Return the [x, y] coordinate for the center point of the cell that contains the specified text.  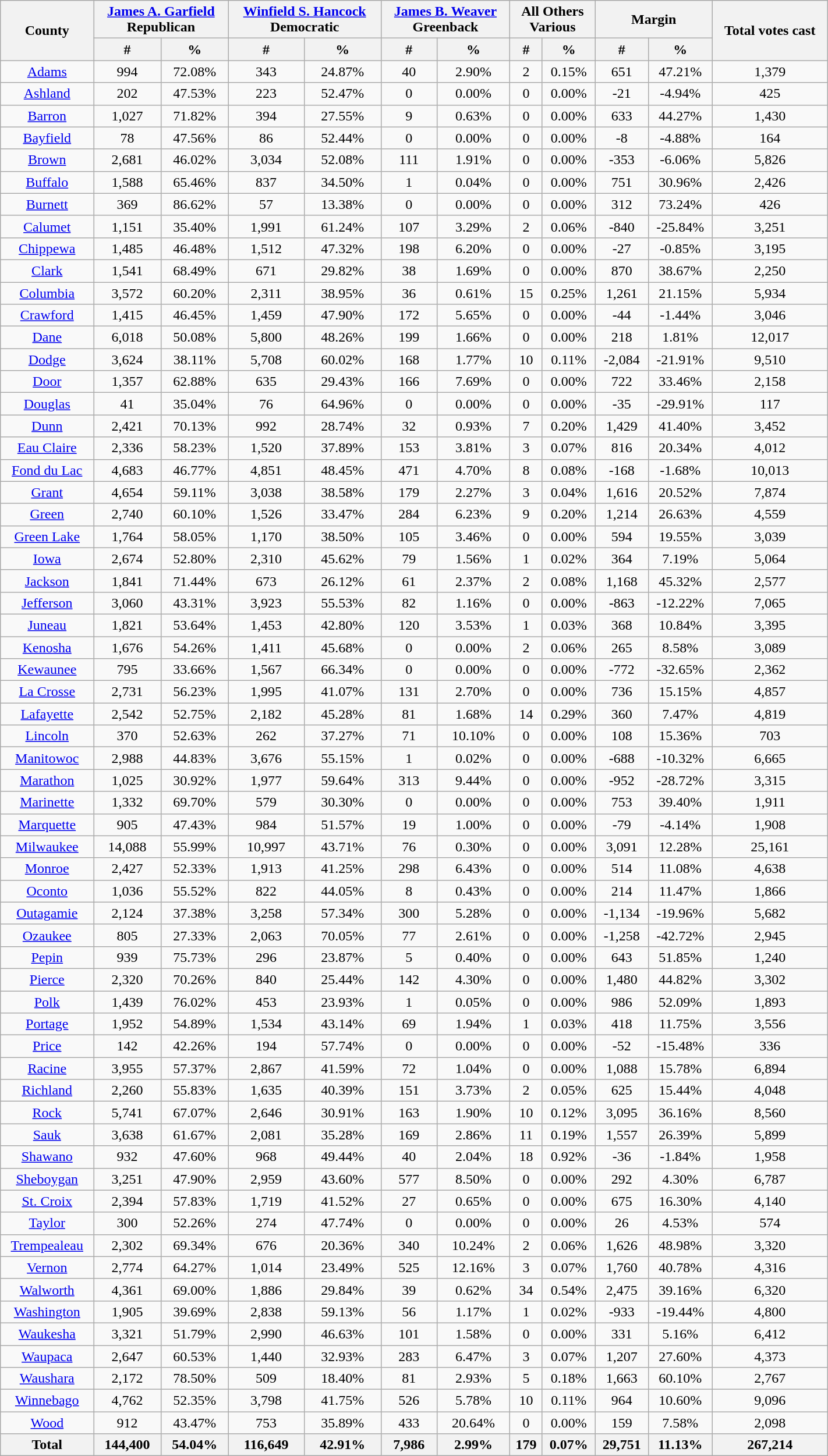
10.24% [473, 1245]
722 [622, 382]
72.08% [194, 72]
38.95% [342, 293]
1,952 [128, 1024]
33.46% [680, 382]
822 [266, 891]
39 [409, 1290]
9,510 [770, 360]
1.17% [473, 1312]
1,453 [266, 625]
-8 [622, 138]
78 [128, 138]
986 [622, 1002]
14 [526, 714]
1.81% [680, 338]
53.64% [194, 625]
2,577 [770, 581]
-27 [622, 248]
56.23% [194, 692]
932 [128, 1157]
795 [128, 670]
Outagamie [47, 913]
1,480 [622, 979]
1,557 [622, 1135]
968 [266, 1157]
3,638 [128, 1135]
Burnett [47, 204]
2.37% [473, 581]
37.27% [342, 736]
4,373 [770, 1356]
2,959 [266, 1179]
0.61% [473, 293]
60.02% [342, 360]
816 [622, 448]
2.86% [473, 1135]
Pierce [47, 979]
54.04% [194, 1445]
Dane [47, 338]
5.65% [473, 315]
5,899 [770, 1135]
267,214 [770, 1445]
Portage [47, 1024]
1,866 [770, 891]
40.39% [342, 1091]
643 [622, 957]
2.90% [473, 72]
James A. GarfieldRepublican [161, 20]
1,240 [770, 957]
59.64% [342, 780]
1,908 [770, 825]
58.05% [194, 537]
69 [409, 1024]
52.08% [342, 160]
21.15% [680, 293]
5.28% [473, 913]
Total votes cast [770, 30]
26 [622, 1223]
33.47% [342, 514]
-12.22% [680, 603]
25.44% [342, 979]
All OthersVarious [553, 20]
46.45% [194, 315]
336 [770, 1046]
47.56% [194, 138]
26.12% [342, 581]
7.58% [680, 1423]
0.12% [568, 1113]
1,588 [128, 182]
4,559 [770, 514]
364 [622, 559]
Washington [47, 1312]
41.25% [342, 869]
34.50% [342, 182]
37.38% [194, 913]
284 [409, 514]
Marathon [47, 780]
0.62% [473, 1290]
Sheboygan [47, 1179]
Bayfield [47, 138]
Brown [47, 160]
2,990 [266, 1334]
3,624 [128, 360]
992 [266, 426]
3,302 [770, 979]
Door [47, 382]
Richland [47, 1091]
5,708 [266, 360]
360 [622, 714]
52.33% [194, 869]
2,336 [128, 448]
Crawford [47, 315]
1.16% [473, 603]
52.80% [194, 559]
3.29% [473, 226]
-952 [622, 780]
340 [409, 1245]
625 [622, 1091]
870 [622, 271]
369 [128, 204]
3,060 [128, 603]
-36 [622, 1157]
41.07% [342, 692]
Douglas [47, 404]
10.60% [680, 1401]
29.43% [342, 382]
55.52% [194, 891]
St. Croix [47, 1201]
1,512 [266, 248]
-863 [622, 603]
60.53% [194, 1356]
1.58% [473, 1334]
7,065 [770, 603]
370 [128, 736]
4,654 [128, 492]
33.66% [194, 670]
-52 [622, 1046]
37.89% [342, 448]
Marinette [47, 802]
40.78% [680, 1267]
38.11% [194, 360]
64.27% [194, 1267]
1.04% [473, 1068]
805 [128, 935]
Kenosha [47, 648]
43.14% [342, 1024]
4,012 [770, 448]
3,556 [770, 1024]
5,064 [770, 559]
471 [409, 470]
-42.72% [680, 935]
73.24% [680, 204]
23.49% [342, 1267]
1,886 [266, 1290]
71.82% [194, 116]
38.67% [680, 271]
1,526 [266, 514]
-1.84% [680, 1157]
39.16% [680, 1290]
-168 [622, 470]
Buffalo [47, 182]
54.89% [194, 1024]
218 [622, 338]
120 [409, 625]
15.78% [680, 1068]
15.36% [680, 736]
Chippewa [47, 248]
1,567 [266, 670]
11.13% [680, 1445]
418 [622, 1024]
107 [409, 226]
46.77% [194, 470]
Waukesha [47, 1334]
3,452 [770, 426]
4.53% [680, 1223]
194 [266, 1046]
57.37% [194, 1068]
7.47% [680, 714]
48.45% [342, 470]
61.24% [342, 226]
105 [409, 537]
Pepin [47, 957]
59.11% [194, 492]
Price [47, 1046]
35.04% [194, 404]
296 [266, 957]
633 [622, 116]
Wood [47, 1423]
36.16% [680, 1113]
68.49% [194, 271]
Calumet [47, 226]
214 [622, 891]
1,088 [622, 1068]
1,841 [128, 581]
-4.88% [680, 138]
312 [622, 204]
7 [526, 426]
58.23% [194, 448]
12,017 [770, 338]
52.44% [342, 138]
35.89% [342, 1423]
Adams [47, 72]
1,485 [128, 248]
65.46% [194, 182]
36 [409, 293]
76.02% [194, 1002]
41 [128, 404]
2.04% [473, 1157]
Winfield S. HancockDemocratic [305, 20]
-35 [622, 404]
69.00% [194, 1290]
594 [622, 537]
2,081 [266, 1135]
-688 [622, 758]
9.44% [473, 780]
3,258 [266, 913]
41.59% [342, 1068]
69.70% [194, 802]
199 [409, 338]
75.73% [194, 957]
4,800 [770, 1312]
0.63% [473, 116]
1,905 [128, 1312]
2,646 [266, 1113]
15.15% [680, 692]
15.44% [680, 1091]
27.60% [680, 1356]
153 [409, 448]
57.74% [342, 1046]
44.05% [342, 891]
673 [266, 581]
41.75% [342, 1401]
1.90% [473, 1113]
1,893 [770, 1002]
2,475 [622, 1290]
394 [266, 116]
38.58% [342, 492]
48.26% [342, 338]
3,321 [128, 1334]
-29.91% [680, 404]
1,760 [622, 1267]
2,394 [128, 1201]
45.28% [342, 714]
-840 [622, 226]
4,819 [770, 714]
56 [409, 1312]
6,018 [128, 338]
44.82% [680, 979]
1,151 [128, 226]
2,063 [266, 935]
-1.44% [680, 315]
Winnebago [47, 1401]
Shawano [47, 1157]
1,214 [622, 514]
3,395 [770, 625]
151 [409, 1091]
2,124 [128, 913]
23.87% [342, 957]
60.20% [194, 293]
55.53% [342, 603]
5,826 [770, 160]
-1,134 [622, 913]
Kewaunee [47, 670]
2,426 [770, 182]
Lincoln [47, 736]
29,751 [622, 1445]
837 [266, 182]
52.47% [342, 94]
43.60% [342, 1179]
44.83% [194, 758]
Jefferson [47, 603]
72 [409, 1068]
Dodge [47, 360]
12.28% [680, 847]
5,682 [770, 913]
La Crosse [47, 692]
44.27% [680, 116]
43.31% [194, 603]
70.05% [342, 935]
1,958 [770, 1157]
1.77% [473, 360]
577 [409, 1179]
0.15% [568, 72]
39.69% [194, 1312]
3,089 [770, 648]
45.32% [680, 581]
-32.65% [680, 670]
6,787 [770, 1179]
3,955 [128, 1068]
86 [266, 138]
-10.32% [680, 758]
2,838 [266, 1312]
1,332 [128, 802]
526 [409, 1401]
Grant [47, 492]
Manitowoc [47, 758]
676 [266, 1245]
78.50% [194, 1379]
Oconto [47, 891]
274 [266, 1223]
42.91% [342, 1445]
55.99% [194, 847]
Ashland [47, 94]
939 [128, 957]
-772 [622, 670]
Iowa [47, 559]
Taylor [47, 1223]
1.66% [473, 338]
3.53% [473, 625]
223 [266, 94]
29.84% [342, 1290]
19 [409, 825]
69.34% [194, 1245]
61.67% [194, 1135]
751 [622, 182]
39.40% [680, 802]
4,140 [770, 1201]
1.00% [473, 825]
651 [622, 72]
3.81% [473, 448]
1,626 [622, 1245]
671 [266, 271]
3,572 [128, 293]
46.02% [194, 160]
10.10% [473, 736]
86.62% [194, 204]
4,851 [266, 470]
3,195 [770, 248]
514 [622, 869]
6,412 [770, 1334]
57.34% [342, 913]
675 [622, 1201]
77 [409, 935]
2,740 [128, 514]
-79 [622, 825]
25,161 [770, 847]
1,541 [128, 271]
131 [409, 692]
912 [128, 1423]
2.93% [473, 1379]
27 [409, 1201]
166 [409, 382]
24.87% [342, 72]
7,874 [770, 492]
0.54% [568, 1290]
57.83% [194, 1201]
1,991 [266, 226]
Green Lake [47, 537]
27.55% [342, 116]
2,767 [770, 1379]
Ozaukee [47, 935]
2,542 [128, 714]
59.13% [342, 1312]
1,027 [128, 116]
0.43% [473, 891]
51.57% [342, 825]
57 [266, 204]
2.99% [473, 1445]
984 [266, 825]
-21.91% [680, 360]
18 [526, 1157]
3,923 [266, 603]
1,911 [770, 802]
Columbia [47, 293]
1,379 [770, 72]
61 [409, 581]
4,683 [128, 470]
0.30% [473, 847]
579 [266, 802]
2,302 [128, 1245]
840 [266, 979]
James B. WeaverGreenback [445, 20]
52.35% [194, 1401]
1,014 [266, 1267]
51.79% [194, 1334]
1,261 [622, 293]
Milwaukee [47, 847]
1,764 [128, 537]
6,320 [770, 1290]
32 [409, 426]
-28.72% [680, 780]
43.47% [194, 1423]
3,038 [266, 492]
4,361 [128, 1290]
45.68% [342, 648]
79 [409, 559]
-15.48% [680, 1046]
52.75% [194, 714]
48.98% [680, 1245]
20.64% [473, 1423]
Sauk [47, 1135]
29.82% [342, 271]
703 [770, 736]
1.94% [473, 1024]
1,676 [128, 648]
5,800 [266, 338]
38 [409, 271]
736 [622, 692]
66.34% [342, 670]
2,310 [266, 559]
1,977 [266, 780]
1,719 [266, 1201]
2,647 [128, 1356]
46.48% [194, 248]
30.91% [342, 1113]
35.40% [194, 226]
298 [409, 869]
-353 [622, 160]
20.36% [342, 1245]
54.26% [194, 648]
2,681 [128, 160]
1,170 [266, 537]
47.53% [194, 94]
343 [266, 72]
265 [622, 648]
3,320 [770, 1245]
Racine [47, 1068]
Barron [47, 116]
3,095 [622, 1113]
50.08% [194, 338]
159 [622, 1423]
1,411 [266, 648]
1,663 [622, 1379]
9,096 [770, 1401]
172 [409, 315]
3.46% [473, 537]
0.19% [568, 1135]
433 [409, 1423]
Dunn [47, 426]
20.52% [680, 492]
67.07% [194, 1113]
-25.84% [680, 226]
Jackson [47, 581]
2,867 [266, 1068]
7.69% [473, 382]
-933 [622, 1312]
1.91% [473, 160]
1,439 [128, 1002]
2,945 [770, 935]
2,774 [128, 1267]
1,429 [622, 426]
20.34% [680, 448]
11.47% [680, 891]
108 [622, 736]
15 [526, 293]
1,440 [266, 1356]
41.40% [680, 426]
43.71% [342, 847]
55.15% [342, 758]
47.60% [194, 1157]
70.26% [194, 979]
71.44% [194, 581]
994 [128, 72]
144,400 [128, 1445]
0.29% [568, 714]
47.21% [680, 72]
-19.96% [680, 913]
26.63% [680, 514]
117 [770, 404]
101 [409, 1334]
3,039 [770, 537]
14,088 [128, 847]
11.75% [680, 1024]
10,997 [266, 847]
4.70% [473, 470]
10.84% [680, 625]
6.20% [473, 248]
964 [622, 1401]
2,182 [266, 714]
5.78% [473, 1401]
1.56% [473, 559]
3,034 [266, 160]
42.26% [194, 1046]
2,098 [770, 1423]
905 [128, 825]
2,731 [128, 692]
8,560 [770, 1113]
46.63% [342, 1334]
574 [770, 1223]
635 [266, 382]
64.96% [342, 404]
168 [409, 360]
2,172 [128, 1379]
7,986 [409, 1445]
2,260 [128, 1091]
8.50% [473, 1179]
0.25% [568, 293]
-4.94% [680, 94]
62.88% [194, 382]
13.38% [342, 204]
1,168 [622, 581]
1,357 [128, 382]
-1,258 [622, 935]
1,913 [266, 869]
2,988 [128, 758]
-4.14% [680, 825]
Green [47, 514]
12.16% [473, 1267]
-2,084 [622, 360]
0.65% [473, 1201]
16.30% [680, 1201]
6.47% [473, 1356]
2,427 [128, 869]
19.55% [680, 537]
30.96% [680, 182]
Trempealeau [47, 1245]
6,665 [770, 758]
2,674 [128, 559]
0.93% [473, 426]
4,316 [770, 1267]
Waushara [47, 1379]
-19.44% [680, 1312]
6.23% [473, 514]
4,638 [770, 869]
-6.06% [680, 160]
34 [526, 1290]
Eau Claire [47, 448]
2,250 [770, 271]
0.92% [568, 1157]
3,315 [770, 780]
41.52% [342, 1201]
45.62% [342, 559]
111 [409, 160]
11 [526, 1135]
Waupaca [47, 1356]
1,415 [128, 315]
-44 [622, 315]
47.43% [194, 825]
28.74% [342, 426]
0.40% [473, 957]
1,207 [622, 1356]
26.39% [680, 1135]
7.19% [680, 559]
2,158 [770, 382]
Clark [47, 271]
3,091 [622, 847]
1.69% [473, 271]
1,534 [266, 1024]
Juneau [47, 625]
3.73% [473, 1091]
23.93% [342, 1002]
2.27% [473, 492]
Monroe [47, 869]
51.85% [680, 957]
10,013 [770, 470]
-21 [622, 94]
509 [266, 1379]
5.16% [680, 1334]
Walworth [47, 1290]
331 [622, 1334]
38.50% [342, 537]
30.92% [194, 780]
52.09% [680, 1002]
2.61% [473, 935]
164 [770, 138]
453 [266, 1002]
3,046 [770, 315]
4,762 [128, 1401]
292 [622, 1179]
6.43% [473, 869]
525 [409, 1267]
42.80% [342, 625]
1,459 [266, 315]
202 [128, 94]
2,320 [128, 979]
1,821 [128, 625]
County [47, 30]
Fond du Lac [47, 470]
4,048 [770, 1091]
55.83% [194, 1091]
1,995 [266, 692]
-1.68% [680, 470]
3,798 [266, 1401]
1,036 [128, 891]
35.28% [342, 1135]
Vernon [47, 1267]
49.44% [342, 1157]
8.58% [680, 648]
1,025 [128, 780]
6,894 [770, 1068]
2,362 [770, 670]
0.18% [568, 1379]
47.74% [342, 1223]
-0.85% [680, 248]
2.70% [473, 692]
70.13% [194, 426]
1.68% [473, 714]
Total [47, 1445]
11.08% [680, 869]
426 [770, 204]
169 [409, 1135]
4,857 [770, 692]
262 [266, 736]
18.40% [342, 1379]
52.26% [194, 1223]
1,520 [266, 448]
47.32% [342, 248]
Polk [47, 1002]
Lafayette [47, 714]
27.33% [194, 935]
368 [622, 625]
Marquette [47, 825]
52.63% [194, 736]
5,934 [770, 293]
1,616 [622, 492]
116,649 [266, 1445]
30.30% [342, 802]
2,421 [128, 426]
71 [409, 736]
2,311 [266, 293]
3,676 [266, 758]
283 [409, 1356]
198 [409, 248]
32.93% [342, 1356]
313 [409, 780]
82 [409, 603]
425 [770, 94]
Margin [653, 20]
1,635 [266, 1091]
5,741 [128, 1113]
1,430 [770, 116]
Rock [47, 1113]
163 [409, 1113]
